Search for the cell housing the specified text and yield its [x, y] center coordinate. 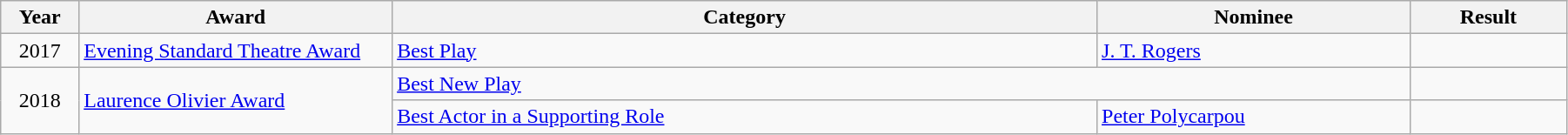
2017 [40, 51]
Best Actor in a Supporting Role [745, 117]
Best New Play [901, 84]
Year [40, 17]
Category [745, 17]
J. T. Rogers [1254, 51]
Award [236, 17]
2018 [40, 100]
Evening Standard Theatre Award [236, 51]
Peter Polycarpou [1254, 117]
Laurence Olivier Award [236, 100]
Result [1488, 17]
Best Play [745, 51]
Nominee [1254, 17]
